Find where the given text appears and provide that cell's center as [X, Y] coordinate. 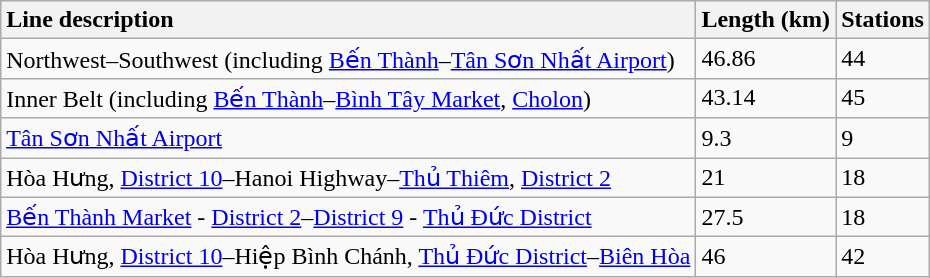
Inner Belt (including Bến Thành–Bình Tây Market, Cholon) [348, 98]
27.5 [766, 217]
Northwest–Southwest (including Bến Thành–Tân Sơn Nhất Airport) [348, 59]
44 [883, 59]
9 [883, 138]
46.86 [766, 59]
45 [883, 98]
Hòa Hưng, District 10–Hanoi Highway–Thủ Thiêm, District 2 [348, 178]
Hòa Hưng, District 10–Hiệp Bình Chánh, Thủ Đức District–Biên Hòa [348, 257]
43.14 [766, 98]
Stations [883, 20]
Line description [348, 20]
Bến Thành Market - District 2–District 9 - Thủ Đức District [348, 217]
42 [883, 257]
Length (km) [766, 20]
Tân Sơn Nhất Airport [348, 138]
46 [766, 257]
9.3 [766, 138]
21 [766, 178]
